Pinpoint the cell where the given text exists, returning its (X, Y) midpoint coordinate. 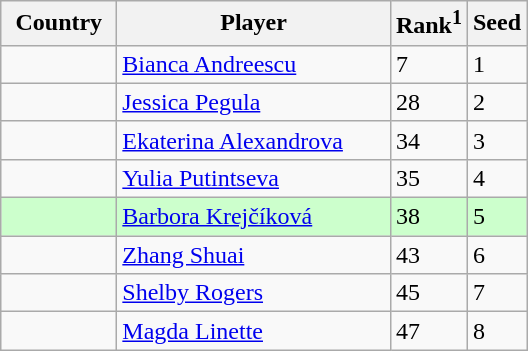
Country (59, 24)
Jessica Pegula (254, 102)
Player (254, 24)
Seed (496, 24)
5 (496, 217)
Magda Linette (254, 331)
34 (428, 140)
38 (428, 217)
Ekaterina Alexandrova (254, 140)
1 (496, 64)
35 (428, 178)
Barbora Krejčíková (254, 217)
3 (496, 140)
4 (496, 178)
8 (496, 331)
6 (496, 255)
2 (496, 102)
45 (428, 293)
Bianca Andreescu (254, 64)
43 (428, 255)
Shelby Rogers (254, 293)
Zhang Shuai (254, 255)
47 (428, 331)
28 (428, 102)
Yulia Putintseva (254, 178)
Rank1 (428, 24)
